Determine the (X, Y) coordinate at the center of the cell enclosing the given text.  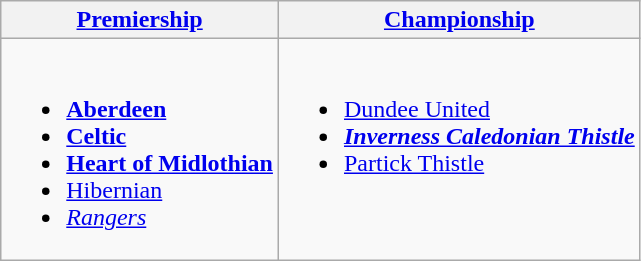
Championship (459, 20)
Premiership (140, 20)
AberdeenCelticHeart of MidlothianHibernianRangers (140, 150)
Dundee UnitedInverness Caledonian ThistlePartick Thistle (459, 150)
